Scan for the cell matching the given text and deliver its [x, y] coordinate at center. 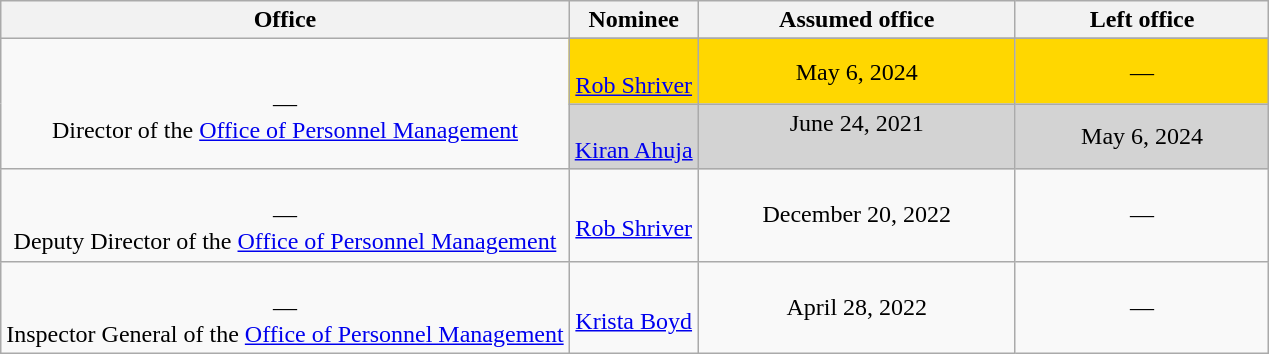
Kiran Ahuja [634, 136]
Office [285, 20]
June 24, 2021 [856, 136]
Assumed office [856, 20]
Nominee [634, 20]
—Deputy Director of the Office of Personnel Management [285, 215]
—Inspector General of the Office of Personnel Management [285, 307]
December 20, 2022 [856, 215]
—Director of the Office of Personnel Management [285, 104]
April 28, 2022 [856, 307]
Left office [1142, 20]
Krista Boyd [634, 307]
